Capture the cell that displays the provided text and extract its (X, Y) central coordinate. 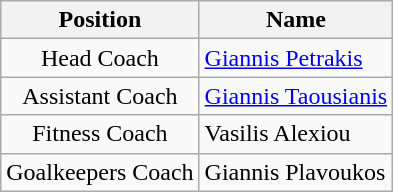
Giannis Petrakis (296, 58)
Position (100, 20)
Name (296, 20)
Fitness Coach (100, 134)
Giannis Plavoukos (296, 172)
Head Coach (100, 58)
Vasilis Alexiou (296, 134)
Goalkeepers Coach (100, 172)
Assistant Coach (100, 96)
Giannis Taousianis (296, 96)
